Return the [X, Y] coordinate for the center point of the cell that contains the specified text.  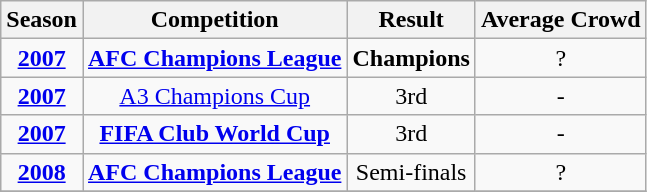
Champions [411, 58]
Result [411, 20]
Semi-finals [411, 172]
FIFA Club World Cup [214, 134]
Season [42, 20]
Competition [214, 20]
2008 [42, 172]
A3 Champions Cup [214, 96]
Average Crowd [560, 20]
